Search for the cell housing the specified text and yield its [X, Y] center coordinate. 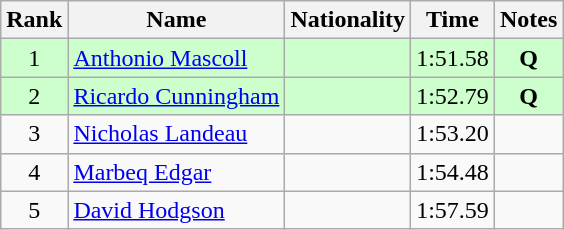
1:51.58 [453, 58]
1:54.48 [453, 172]
Notes [528, 20]
5 [34, 210]
Time [453, 20]
1:57.59 [453, 210]
4 [34, 172]
1:52.79 [453, 96]
3 [34, 134]
David Hodgson [176, 210]
Name [176, 20]
1 [34, 58]
Rank [34, 20]
2 [34, 96]
Nationality [348, 20]
Anthonio Mascoll [176, 58]
Marbeq Edgar [176, 172]
Nicholas Landeau [176, 134]
Ricardo Cunningham [176, 96]
1:53.20 [453, 134]
